Locate the cell with the specified text and output its [X, Y] center coordinate. 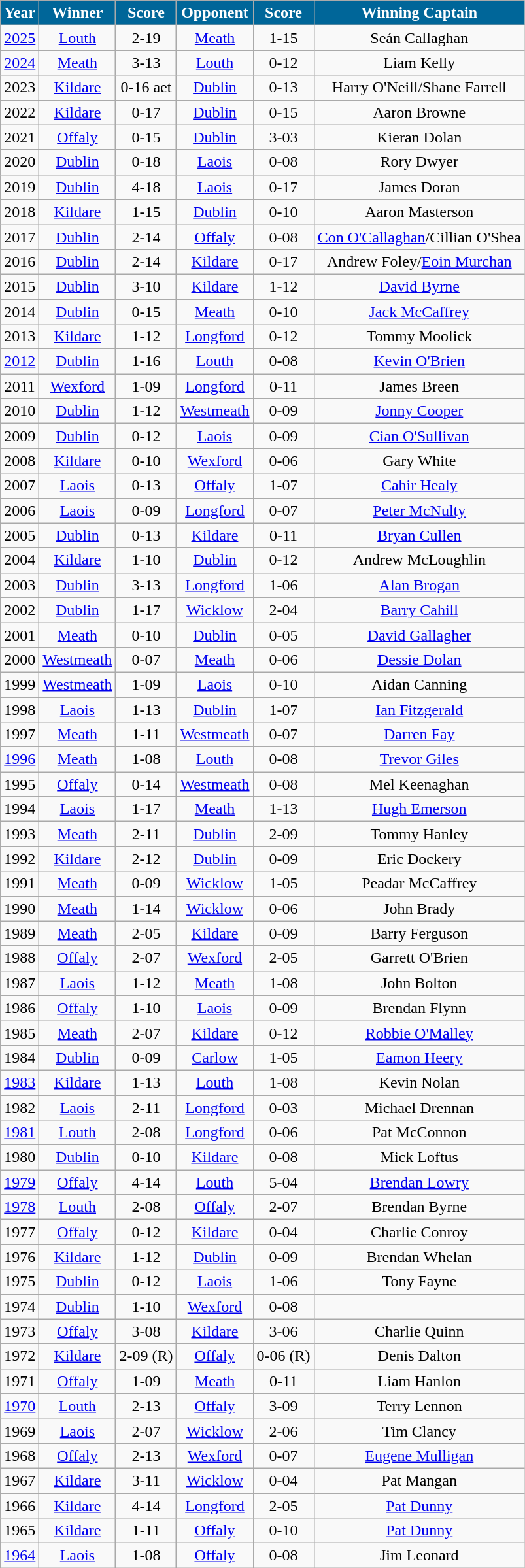
Jack McCaffrey [419, 312]
Liam Kelly [419, 63]
1990 [20, 909]
2-12 [146, 859]
Peter McNulty [419, 510]
0-14 [146, 784]
2010 [20, 411]
Peadar McCaffrey [419, 884]
2012 [20, 361]
1980 [20, 1158]
1966 [20, 1505]
Mel Keenaghan [419, 784]
Darren Fay [419, 735]
1995 [20, 784]
1981 [20, 1133]
Eric Dockery [419, 859]
Michael Drennan [419, 1108]
2-09 [284, 834]
3-08 [146, 1331]
Tommy Hanley [419, 834]
Cian O'Sullivan [419, 436]
David Gallagher [419, 635]
1976 [20, 1257]
1975 [20, 1282]
0-03 [284, 1108]
2003 [20, 585]
1973 [20, 1331]
Garrett O'Brien [419, 958]
Barry Cahill [419, 610]
1999 [20, 684]
2014 [20, 312]
3-10 [146, 286]
Eugene Mulligan [419, 1456]
Ian Fitzgerald [419, 709]
Cahir Healy [419, 486]
Brendan Flynn [419, 1008]
Dessie Dolan [419, 659]
2020 [20, 162]
1971 [20, 1381]
Gary White [419, 461]
Aidan Canning [419, 684]
Bryan Cullen [419, 535]
Aaron Masterson [419, 212]
Eamon Heery [419, 1058]
1989 [20, 933]
2-04 [284, 610]
Andrew McLoughlin [419, 560]
Alan Brogan [419, 585]
1984 [20, 1058]
Tommy Moolick [419, 337]
2015 [20, 286]
Terry Lennon [419, 1406]
1968 [20, 1456]
1988 [20, 958]
3-09 [284, 1406]
Tony Fayne [419, 1282]
1997 [20, 735]
2016 [20, 261]
1978 [20, 1207]
2011 [20, 386]
John Brady [419, 909]
1991 [20, 884]
Mick Loftus [419, 1158]
1967 [20, 1480]
Pat McConnon [419, 1133]
Con O'Callaghan/Cillian O'Shea [419, 237]
1987 [20, 983]
1996 [20, 759]
Andrew Foley/Eoin Murchan [419, 261]
3-11 [146, 1480]
Kieran Dolan [419, 137]
1986 [20, 1008]
Hugh Emerson [419, 809]
Kevin Nolan [419, 1082]
1979 [20, 1182]
David Byrne [419, 286]
1993 [20, 834]
Robbie O'Malley [419, 1033]
John Bolton [419, 983]
2-06 [284, 1431]
2-19 [146, 38]
1964 [20, 1556]
2023 [20, 88]
2024 [20, 63]
0-18 [146, 162]
0-06 (R) [284, 1356]
2025 [20, 38]
1985 [20, 1033]
1972 [20, 1356]
Jim Leonard [419, 1556]
3-03 [284, 137]
2002 [20, 610]
2-09 (R) [146, 1356]
1998 [20, 709]
1-14 [146, 909]
2005 [20, 535]
1-16 [146, 361]
2019 [20, 187]
Kevin O'Brien [419, 361]
Brendan Lowry [419, 1182]
0-05 [284, 635]
2017 [20, 237]
1983 [20, 1082]
2008 [20, 461]
2013 [20, 337]
Trevor Giles [419, 759]
James Doran [419, 187]
Aaron Browne [419, 112]
2007 [20, 486]
1977 [20, 1232]
Brendan Whelan [419, 1257]
Barry Ferguson [419, 933]
Charlie Quinn [419, 1331]
2022 [20, 112]
1970 [20, 1406]
1992 [20, 859]
2018 [20, 212]
0-16 aet [146, 88]
James Breen [419, 386]
2004 [20, 560]
Winning Captain [419, 13]
5-04 [284, 1182]
Winner [77, 13]
Liam Hanlon [419, 1381]
Harry O'Neill/Shane Farrell [419, 88]
1974 [20, 1307]
Denis Dalton [419, 1356]
2000 [20, 659]
Tim Clancy [419, 1431]
2021 [20, 137]
2009 [20, 436]
3-06 [284, 1331]
Jonny Cooper [419, 411]
1994 [20, 809]
4-18 [146, 187]
Pat Mangan [419, 1480]
Brendan Byrne [419, 1207]
Seán Callaghan [419, 38]
Rory Dwyer [419, 162]
Year [20, 13]
1969 [20, 1431]
1965 [20, 1531]
1982 [20, 1108]
2006 [20, 510]
Opponent [214, 13]
Carlow [214, 1058]
Charlie Conroy [419, 1232]
2001 [20, 635]
